Extract the (x, y) coordinate from the center of the cell holding the provided text.  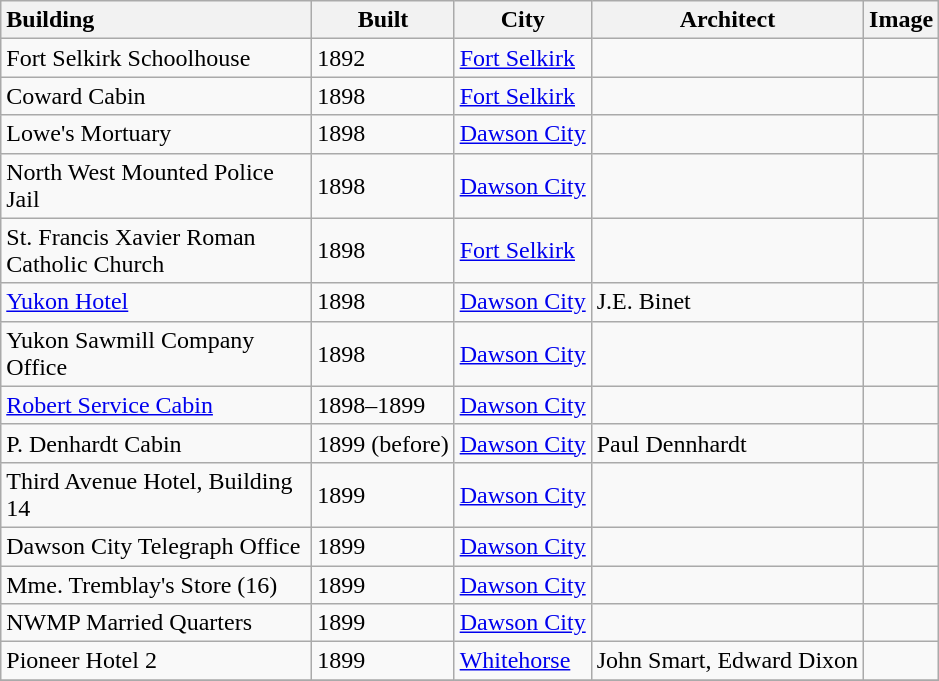
NWMP Married Quarters (156, 623)
Pioneer Hotel 2 (156, 661)
North West Mounted Police Jail (156, 186)
Lowe's Mortuary (156, 134)
1898–1899 (383, 405)
Mme. Tremblay's Store (16) (156, 585)
Yukon Sawmill Company Office (156, 354)
Yukon Hotel (156, 302)
Building (156, 20)
Robert Service Cabin (156, 405)
Whitehorse (522, 661)
Image (902, 20)
Dawson City Telegraph Office (156, 546)
Paul Dennhardt (727, 443)
P. Denhardt Cabin (156, 443)
City (522, 20)
Fort Selkirk Schoolhouse (156, 58)
Coward Cabin (156, 96)
Third Avenue Hotel, Building 14 (156, 494)
1899 (before) (383, 443)
J.E. Binet (727, 302)
Architect (727, 20)
1892 (383, 58)
John Smart, Edward Dixon (727, 661)
St. Francis Xavier Roman Catholic Church (156, 250)
Built (383, 20)
